Locate the cell with the specified text and output its [X, Y] center coordinate. 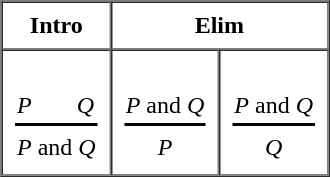
P and Q Q [274, 113]
Intro [56, 26]
P and Q P [166, 113]
Elim [220, 26]
P Q P and Q [56, 113]
